Return [X, Y] of the center of cell containing provided text 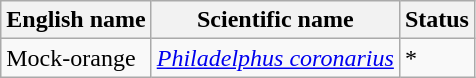
Status [436, 20]
Philadelphus coronarius [275, 58]
English name [76, 20]
* [436, 58]
Scientific name [275, 20]
Mock-orange [76, 58]
